Capture the cell that displays the provided text and extract its [x, y] central coordinate. 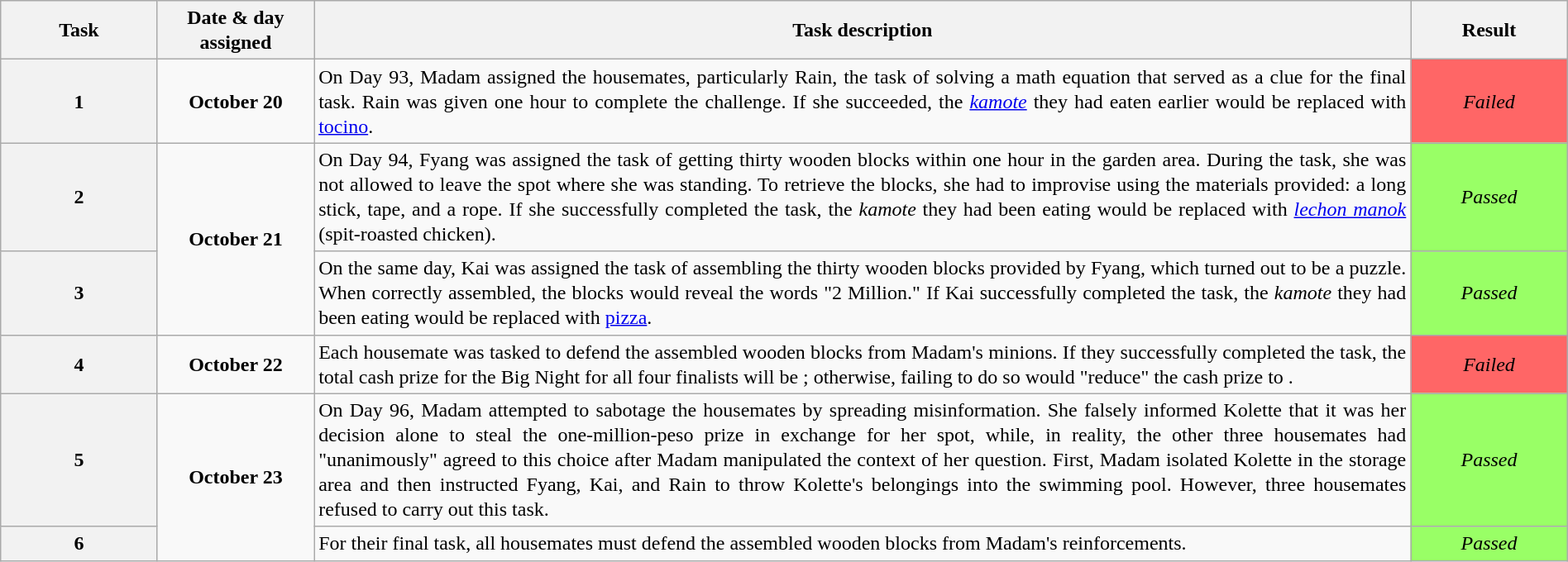
1 [79, 101]
2 [79, 197]
Task [79, 30]
October 23 [235, 477]
4 [79, 364]
3 [79, 293]
6 [79, 544]
Date & dayassigned [235, 30]
October 21 [235, 239]
October 22 [235, 364]
Task description [863, 30]
For their final task, all housemates must defend the assembled wooden blocks from Madam's reinforcements. [863, 544]
Result [1489, 30]
October 20 [235, 101]
5 [79, 460]
